Return the [X, Y] coordinate for the center point of the cell that contains the specified text.  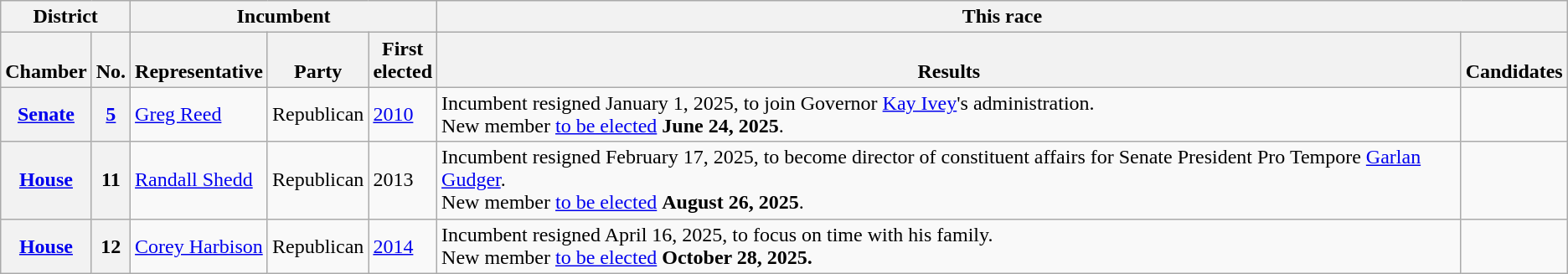
Party [317, 60]
2010 [403, 114]
This race [1003, 17]
2014 [403, 246]
11 [111, 180]
2013 [403, 180]
Firstelected [403, 60]
Chamber [46, 60]
District [65, 17]
No. [111, 60]
Incumbent resigned January 1, 2025, to join Governor Kay Ivey's administration.New member to be elected June 24, 2025. [950, 114]
Corey Harbison [199, 246]
Incumbent [284, 17]
Representative [199, 60]
Randall Shedd [199, 180]
Senate [46, 114]
12 [111, 246]
Greg Reed [199, 114]
Candidates [1514, 60]
Incumbent resigned April 16, 2025, to focus on time with his family.New member to be elected October 28, 2025. [950, 246]
5 [111, 114]
Results [950, 60]
